Extract the [X, Y] coordinate from the center of the cell holding the provided text.  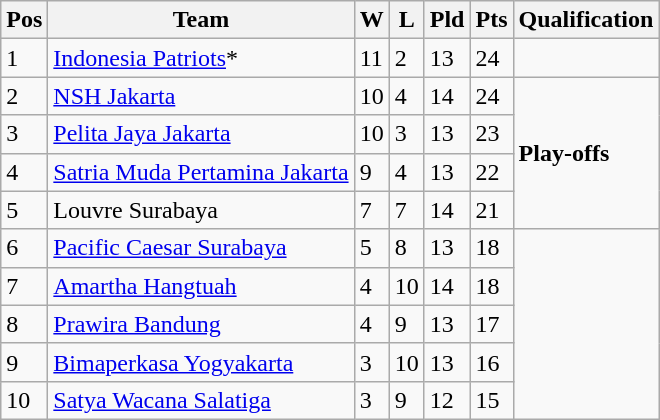
Pld [447, 20]
1 [24, 58]
Satya Wacana Salatiga [201, 400]
17 [492, 324]
15 [492, 400]
23 [492, 134]
Qualification [586, 20]
Pts [492, 20]
Team [201, 20]
22 [492, 172]
Pos [24, 20]
NSH Jakarta [201, 96]
Prawira Bandung [201, 324]
Pacific Caesar Surabaya [201, 248]
Pelita Jaya Jakarta [201, 134]
Play-offs [586, 153]
Louvre Surabaya [201, 210]
Amartha Hangtuah [201, 286]
16 [492, 362]
12 [447, 400]
Satria Muda Pertamina Jakarta [201, 172]
6 [24, 248]
21 [492, 210]
L [406, 20]
Indonesia Patriots* [201, 58]
11 [372, 58]
Bimaperkasa Yogyakarta [201, 362]
W [372, 20]
